Pinpoint the cell where the given text exists, returning its [x, y] midpoint coordinate. 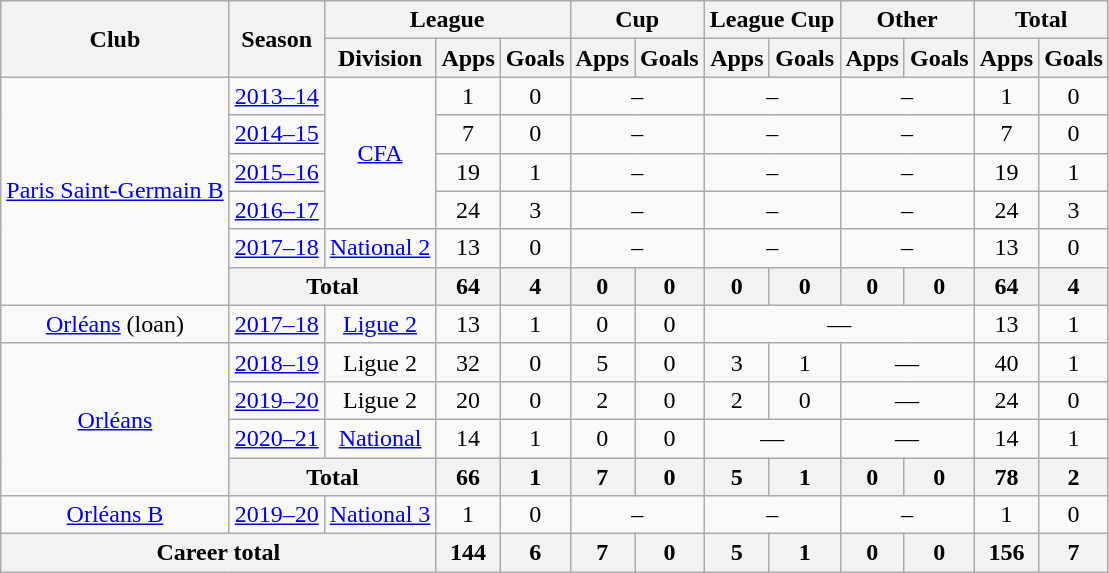
Orléans [115, 419]
32 [468, 362]
National [380, 438]
2018–19 [276, 362]
144 [468, 553]
2020–21 [276, 438]
League Cup [772, 20]
Season [276, 39]
Orléans (loan) [115, 324]
Cup [637, 20]
Orléans B [115, 515]
Other [907, 20]
2013–14 [276, 96]
6 [535, 553]
Division [380, 58]
Paris Saint-Germain B [115, 191]
156 [1006, 553]
66 [468, 477]
2015–16 [276, 172]
20 [468, 400]
40 [1006, 362]
78 [1006, 477]
2014–15 [276, 134]
CFA [380, 153]
National 2 [380, 248]
2016–17 [276, 210]
Career total [218, 553]
League [447, 20]
Club [115, 39]
National 3 [380, 515]
